Pinpoint the cell where the given text exists, returning its [X, Y] midpoint coordinate. 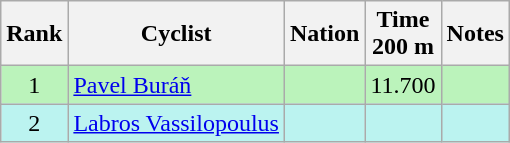
Time200 m [403, 34]
1 [34, 85]
Rank [34, 34]
Pavel Buráň [176, 85]
Nation [324, 34]
Notes [475, 34]
11.700 [403, 85]
Cyclist [176, 34]
2 [34, 123]
Labros Vassilopoulus [176, 123]
